Extract the (x, y) coordinate from the center of the cell holding the provided text.  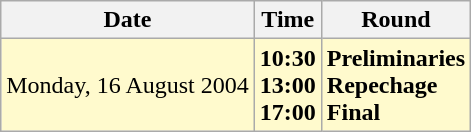
10:3013:0017:00 (288, 85)
Time (288, 20)
Date (128, 20)
Round (396, 20)
Monday, 16 August 2004 (128, 85)
PreliminariesRepechageFinal (396, 85)
